Pinpoint the cell where the given text exists, returning its (X, Y) midpoint coordinate. 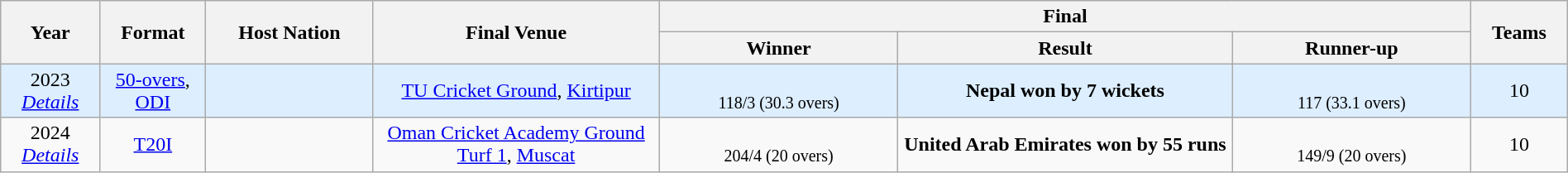
Oman Cricket Academy Ground Turf 1, Muscat (516, 144)
Final (1065, 17)
United Arab Emirates won by 55 runs (1065, 144)
Teams (1520, 32)
204/4 (20 overs) (779, 144)
118/3 (30.3 overs) (779, 91)
T20I (153, 144)
Host Nation (289, 32)
50-overs, ODI (153, 91)
117 (33.1 overs) (1351, 91)
Year (50, 32)
2024 Details (50, 144)
2023 Details (50, 91)
Winner (779, 48)
Result (1065, 48)
Nepal won by 7 wickets (1065, 91)
TU Cricket Ground, Kirtipur (516, 91)
Runner-up (1351, 48)
Final Venue (516, 32)
Format (153, 32)
149/9 (20 overs) (1351, 144)
